Provide the [X, Y] coordinate of the cell's center where the given text is located.  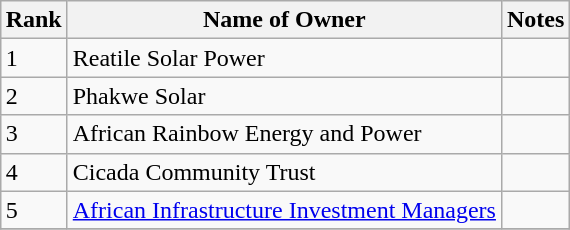
African Infrastructure Investment Managers [284, 210]
African Rainbow Energy and Power [284, 134]
1 [34, 58]
4 [34, 172]
3 [34, 134]
2 [34, 96]
Cicada Community Trust [284, 172]
Rank [34, 20]
Name of Owner [284, 20]
5 [34, 210]
Reatile Solar Power [284, 58]
Phakwe Solar [284, 96]
Notes [535, 20]
